Scan for the cell matching the given text and deliver its [x, y] coordinate at center. 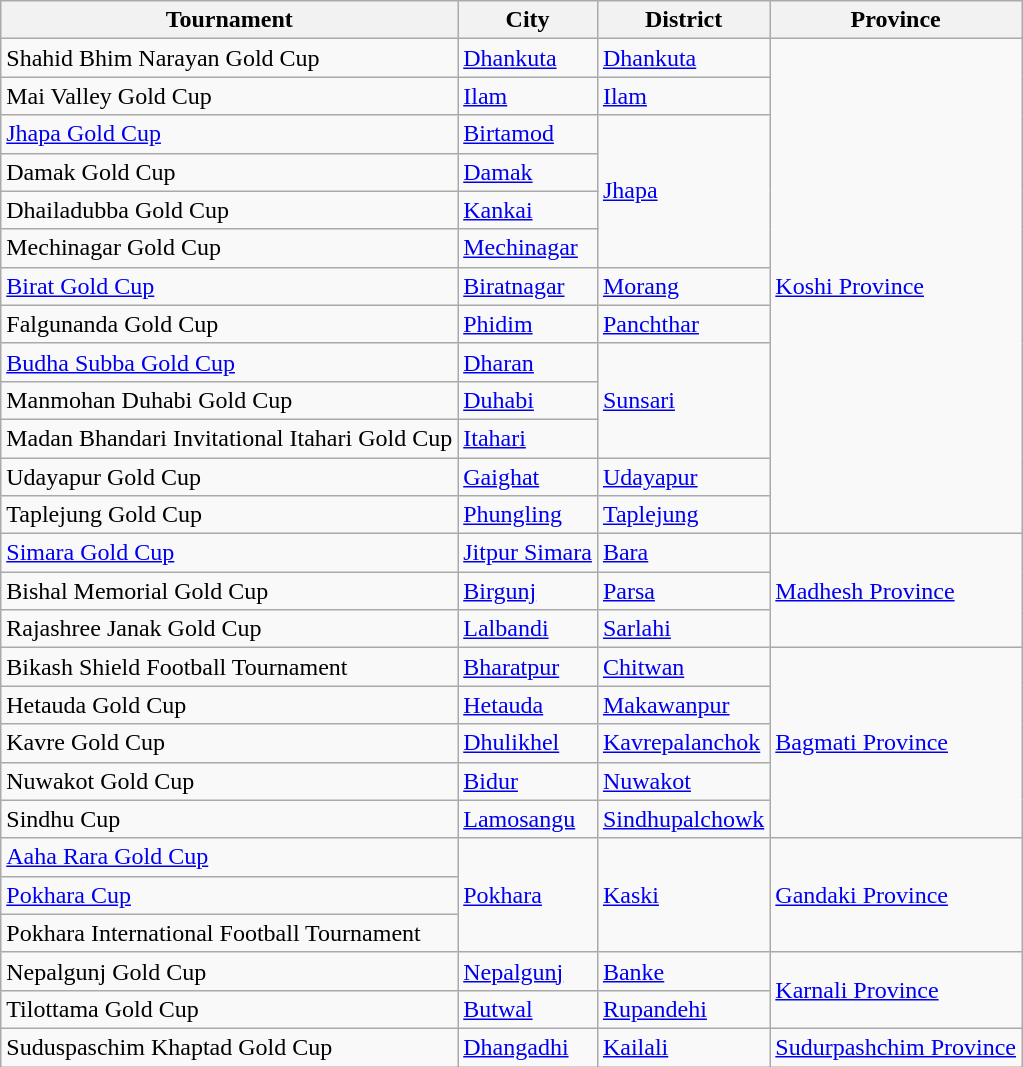
Bara [683, 553]
Kavrepalanchok [683, 743]
Mechinagar Gold Cup [230, 248]
Tournament [230, 20]
Kailali [683, 1047]
Sudurpashchim Province [896, 1047]
Parsa [683, 591]
Suduspaschim Khaptad Gold Cup [230, 1047]
Jitpur Simara [528, 553]
Jhapa [683, 191]
Gaighat [528, 477]
Bidur [528, 781]
Madan Bhandari Invitational Itahari Gold Cup [230, 438]
Phungling [528, 515]
Phidim [528, 324]
Gandaki Province [896, 895]
Taplejung [683, 515]
Tilottama Gold Cup [230, 1009]
Pokhara Cup [230, 895]
Madhesh Province [896, 591]
Dharan [528, 362]
Simara Gold Cup [230, 553]
Damak Gold Cup [230, 172]
Bagmati Province [896, 743]
Lalbandi [528, 629]
Dhangadhi [528, 1047]
Nepalgunj Gold Cup [230, 971]
Kankai [528, 210]
Mai Valley Gold Cup [230, 96]
Taplejung Gold Cup [230, 515]
Banke [683, 971]
District [683, 20]
Kavre Gold Cup [230, 743]
Damak [528, 172]
Rupandehi [683, 1009]
Mechinagar [528, 248]
Pokhara International Football Tournament [230, 933]
Makawanpur [683, 705]
Duhabi [528, 400]
Bishal Memorial Gold Cup [230, 591]
Birgunj [528, 591]
Hetauda Gold Cup [230, 705]
Lamosangu [528, 819]
Province [896, 20]
Birat Gold Cup [230, 286]
Sarlahi [683, 629]
Dhulikhel [528, 743]
Aaha Rara Gold Cup [230, 857]
Jhapa Gold Cup [230, 134]
Kaski [683, 895]
Bharatpur [528, 667]
Karnali Province [896, 990]
Bikash Shield Football Tournament [230, 667]
Nuwakot [683, 781]
Udayapur Gold Cup [230, 477]
Udayapur [683, 477]
Butwal [528, 1009]
Sindhu Cup [230, 819]
Birtamod [528, 134]
City [528, 20]
Sunsari [683, 400]
Itahari [528, 438]
Nepalgunj [528, 971]
Biratnagar [528, 286]
Hetauda [528, 705]
Dhailadubba Gold Cup [230, 210]
Chitwan [683, 667]
Nuwakot Gold Cup [230, 781]
Budha Subba Gold Cup [230, 362]
Shahid Bhim Narayan Gold Cup [230, 58]
Falgunanda Gold Cup [230, 324]
Koshi Province [896, 286]
Pokhara [528, 895]
Sindhupalchowk [683, 819]
Manmohan Duhabi Gold Cup [230, 400]
Panchthar [683, 324]
Morang [683, 286]
Rajashree Janak Gold Cup [230, 629]
